Identify which cell holds the provided text, then report its (X, Y) central coordinate. 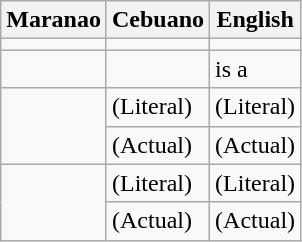
English (256, 20)
is a (256, 69)
Cebuano (158, 20)
Maranao (54, 20)
